For the text-containing cell, return its midpoint in (x, y) coordinate format. 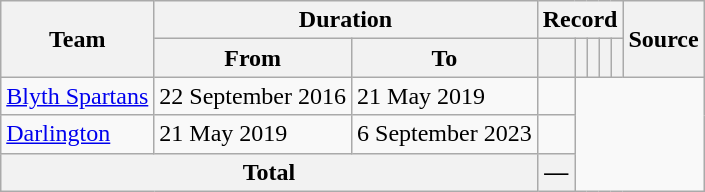
Record (580, 20)
6 September 2023 (445, 134)
Total (269, 172)
Team (78, 39)
22 September 2016 (253, 96)
To (445, 58)
Duration (346, 20)
Darlington (78, 134)
Source (664, 39)
— (556, 172)
From (253, 58)
Blyth Spartans (78, 96)
